Search for the cell housing the specified text and yield its (X, Y) center coordinate. 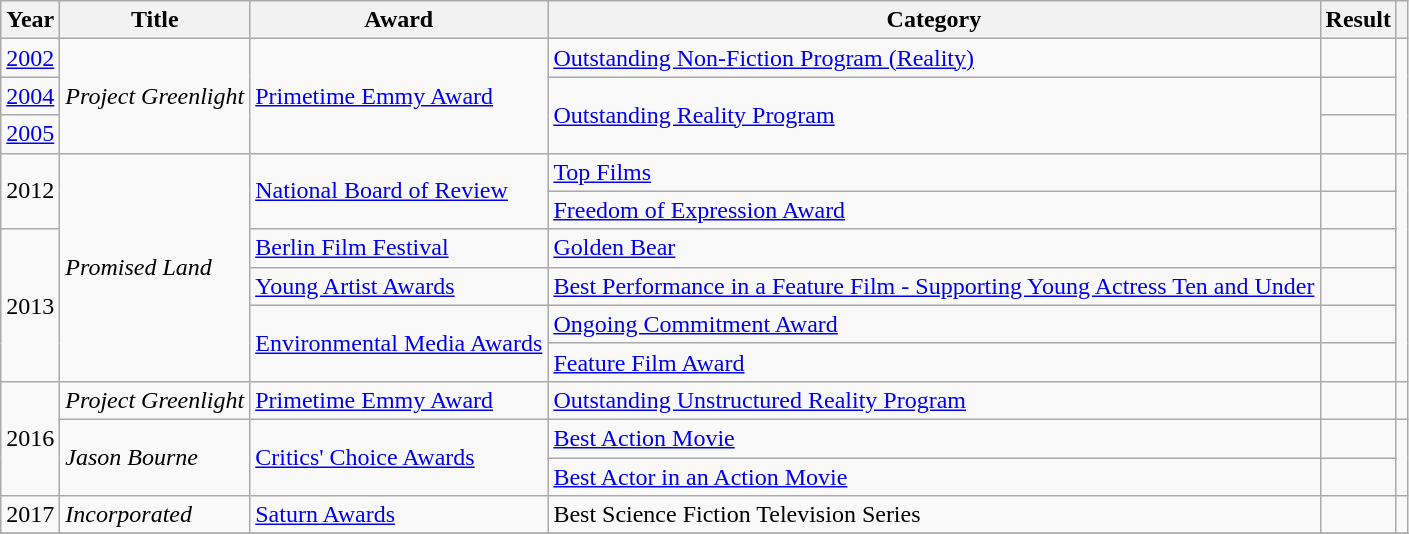
Incorporated (155, 515)
Young Artist Awards (399, 286)
Environmental Media Awards (399, 343)
Title (155, 20)
2002 (30, 58)
Feature Film Award (934, 362)
Outstanding Non-Fiction Program (Reality) (934, 58)
Best Performance in a Feature Film - Supporting Young Actress Ten and Under (934, 286)
Critics' Choice Awards (399, 457)
Berlin Film Festival (399, 248)
Outstanding Reality Program (934, 115)
2013 (30, 305)
2016 (30, 438)
Best Science Fiction Television Series (934, 515)
Year (30, 20)
Top Films (934, 172)
2004 (30, 96)
Golden Bear (934, 248)
Saturn Awards (399, 515)
Award (399, 20)
Freedom of Expression Award (934, 210)
Best Actor in an Action Movie (934, 477)
2012 (30, 191)
Ongoing Commitment Award (934, 324)
Jason Bourne (155, 457)
Outstanding Unstructured Reality Program (934, 400)
Promised Land (155, 267)
Category (934, 20)
2017 (30, 515)
2005 (30, 134)
Result (1358, 20)
National Board of Review (399, 191)
Best Action Movie (934, 438)
